Detect which cell encompasses the target text, then output its (X, Y) center coordinate. 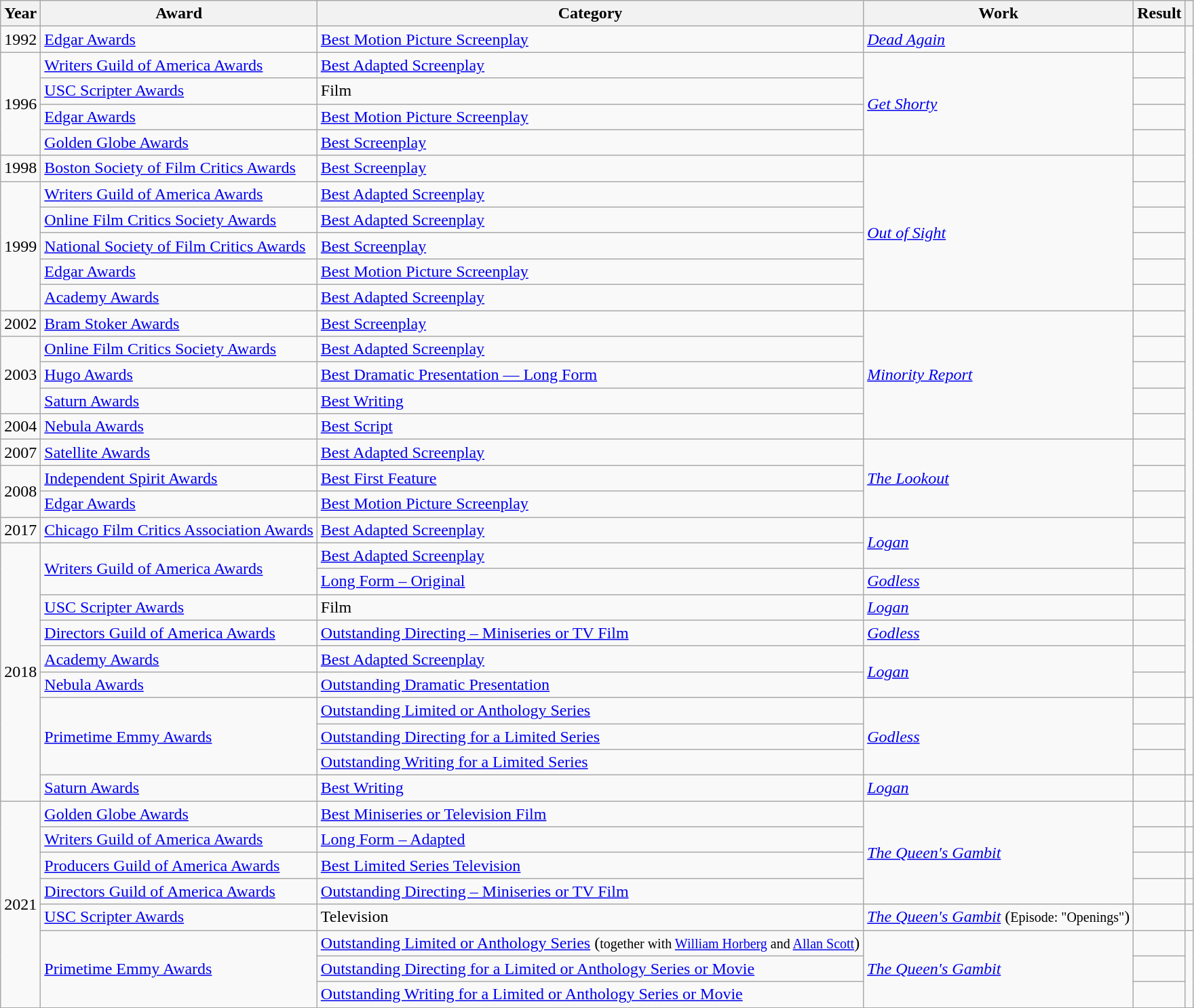
Best Miniseries or Television Film (590, 814)
Work (999, 14)
National Society of Film Critics Awards (179, 246)
Long Form – Adapted (590, 840)
Minority Report (999, 375)
Outstanding Limited or Anthology Series (590, 710)
Year (20, 14)
Best First Feature (590, 478)
1996 (20, 104)
Dead Again (999, 39)
1999 (20, 246)
Outstanding Writing for a Limited Series (590, 762)
2021 (20, 904)
Satellite Awards (179, 452)
2002 (20, 324)
Get Shorty (999, 104)
2007 (20, 452)
Long Form – Original (590, 581)
Result (1159, 14)
2003 (20, 375)
Award (179, 14)
Outstanding Dramatic Presentation (590, 684)
Best Limited Series Television (590, 866)
Bram Stoker Awards (179, 324)
1998 (20, 168)
2008 (20, 491)
1992 (20, 39)
2004 (20, 427)
The Queen's Gambit (Episode: "Openings") (999, 917)
Outstanding Writing for a Limited or Anthology Series or Movie (590, 994)
The Lookout (999, 478)
Hugo Awards (179, 375)
Independent Spirit Awards (179, 478)
Best Dramatic Presentation — Long Form (590, 375)
Best Script (590, 427)
Producers Guild of America Awards (179, 866)
Category (590, 14)
Chicago Film Critics Association Awards (179, 530)
2017 (20, 530)
Outstanding Directing for a Limited or Anthology Series or Movie (590, 969)
Outstanding Limited or Anthology Series (together with William Horberg and Allan Scott) (590, 943)
2018 (20, 672)
Outstanding Directing for a Limited Series (590, 736)
Television (590, 917)
Out of Sight (999, 233)
Boston Society of Film Critics Awards (179, 168)
